Detect which cell encompasses the target text, then output its (x, y) center coordinate. 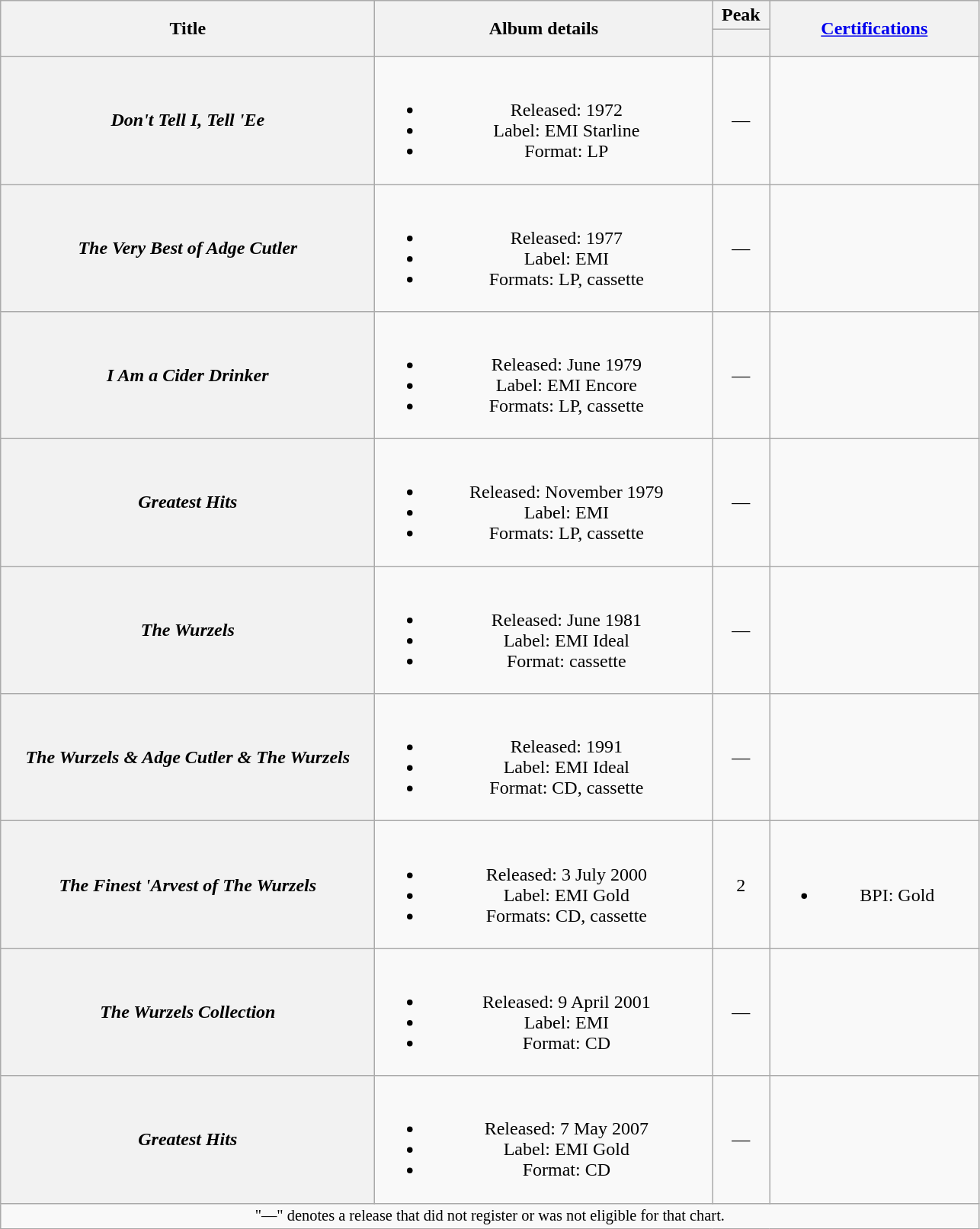
Released: 1991Label: EMI IdealFormat: CD, cassette (544, 758)
2 (741, 884)
Don't Tell I, Tell 'Ee (187, 120)
Certifications (875, 29)
I Am a Cider Drinker (187, 375)
Released: November 1979Label: EMIFormats: LP, cassette (544, 503)
Released: 3 July 2000Label: EMI GoldFormats: CD, cassette (544, 884)
Released: 1972Label: EMI StarlineFormat: LP (544, 120)
"—" denotes a release that did not register or was not eligible for that chart. (490, 1216)
BPI: Gold (875, 884)
Peak (741, 15)
Title (187, 29)
Released: June 1979Label: EMI EncoreFormats: LP, cassette (544, 375)
The Finest 'Arvest of The Wurzels (187, 884)
Released: 1977Label: EMIFormats: LP, cassette (544, 249)
The Very Best of Adge Cutler (187, 249)
The Wurzels Collection (187, 1012)
Released: 9 April 2001Label: EMIFormat: CD (544, 1012)
The Wurzels (187, 630)
Released: June 1981Label: EMI IdealFormat: cassette (544, 630)
Released: 7 May 2007Label: EMI GoldFormat: CD (544, 1139)
The Wurzels & Adge Cutler & The Wurzels (187, 758)
Album details (544, 29)
